Extract the (X, Y) coordinate from the center of the cell holding the provided text.  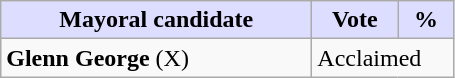
Mayoral candidate (156, 20)
Vote (355, 20)
Glenn George (X) (156, 58)
% (426, 20)
Acclaimed (383, 58)
